Capture the cell that displays the provided text and extract its (x, y) central coordinate. 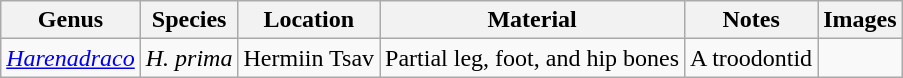
Notes (752, 20)
Partial leg, foot, and hip bones (532, 58)
Hermiin Tsav (309, 58)
Genus (71, 20)
Location (309, 20)
Material (532, 20)
H. prima (189, 58)
Images (860, 20)
Harenadraco (71, 58)
Species (189, 20)
A troodontid (752, 58)
